Extract the [x, y] coordinate from the center of the cell holding the provided text.  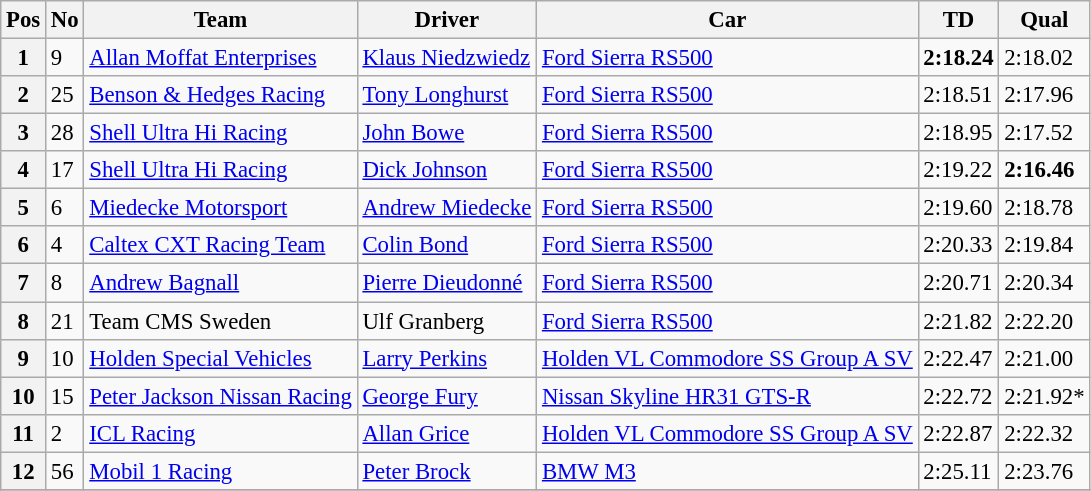
2:18.02 [1044, 58]
Holden Special Vehicles [220, 358]
Andrew Miedecke [446, 208]
Car [728, 20]
17 [65, 170]
Nissan Skyline HR31 GTS-R [728, 396]
Pos [24, 20]
2:16.46 [1044, 170]
21 [65, 321]
2:18.51 [958, 95]
George Fury [446, 396]
5 [24, 208]
Allan Grice [446, 433]
No [65, 20]
Allan Moffat Enterprises [220, 58]
Klaus Niedzwiedz [446, 58]
2:20.33 [958, 245]
2:21.92* [1044, 396]
2:19.22 [958, 170]
2:21.82 [958, 321]
2:22.32 [1044, 433]
Miedecke Motorsport [220, 208]
2:22.20 [1044, 321]
7 [24, 283]
TD [958, 20]
15 [65, 396]
Peter Jackson Nissan Racing [220, 396]
Team [220, 20]
Qual [1044, 20]
2:19.84 [1044, 245]
2:18.24 [958, 58]
2:19.60 [958, 208]
Ulf Granberg [446, 321]
John Bowe [446, 133]
3 [24, 133]
Pierre Dieudonné [446, 283]
Larry Perkins [446, 358]
12 [24, 471]
2:22.87 [958, 433]
Andrew Bagnall [220, 283]
Driver [446, 20]
2:22.72 [958, 396]
2:18.78 [1044, 208]
2:21.00 [1044, 358]
ICL Racing [220, 433]
Peter Brock [446, 471]
Benson & Hedges Racing [220, 95]
Caltex CXT Racing Team [220, 245]
2:25.11 [958, 471]
2:17.52 [1044, 133]
11 [24, 433]
2:17.96 [1044, 95]
28 [65, 133]
1 [24, 58]
56 [65, 471]
Dick Johnson [446, 170]
Colin Bond [446, 245]
2:22.47 [958, 358]
2:20.34 [1044, 283]
25 [65, 95]
2:20.71 [958, 283]
BMW M3 [728, 471]
2:23.76 [1044, 471]
2:18.95 [958, 133]
Mobil 1 Racing [220, 471]
Tony Longhurst [446, 95]
Team CMS Sweden [220, 321]
